Capture the cell that displays the provided text and extract its (x, y) central coordinate. 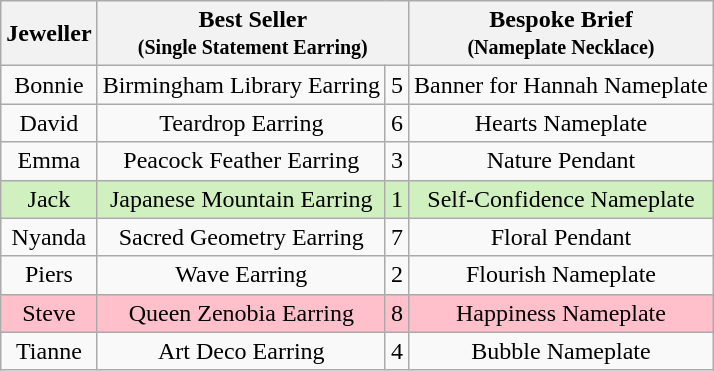
Wave Earring (241, 275)
Nyanda (49, 237)
Jeweller (49, 34)
Floral Pendant (560, 237)
Jack (49, 199)
Japanese Mountain Earring (241, 199)
Birmingham Library Earring (241, 85)
Steve (49, 313)
Happiness Nameplate (560, 313)
Bespoke Brief(Nameplate Necklace) (560, 34)
Self-Confidence Nameplate (560, 199)
Piers (49, 275)
Bonnie (49, 85)
Queen Zenobia Earring (241, 313)
Sacred Geometry Earring (241, 237)
Peacock Feather Earring (241, 161)
Bubble Nameplate (560, 351)
Art Deco Earring (241, 351)
Flourish Nameplate (560, 275)
Hearts Nameplate (560, 123)
Emma (49, 161)
7 (396, 237)
3 (396, 161)
Tianne (49, 351)
2 (396, 275)
5 (396, 85)
Best Seller(Single Statement Earring) (252, 34)
1 (396, 199)
6 (396, 123)
4 (396, 351)
Nature Pendant (560, 161)
8 (396, 313)
Banner for Hannah Nameplate (560, 85)
David (49, 123)
Teardrop Earring (241, 123)
